Identify which cell holds the provided text, then report its (X, Y) central coordinate. 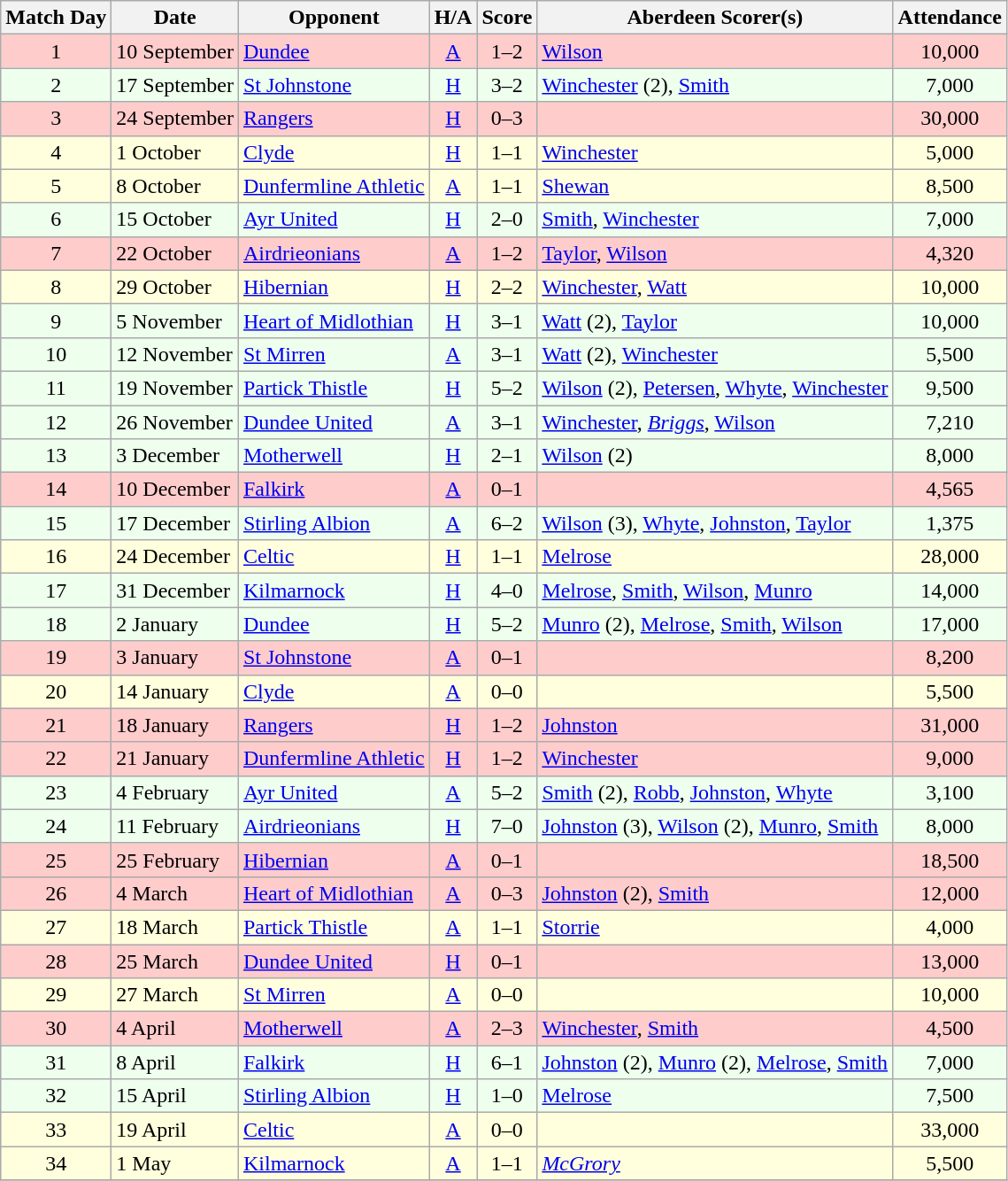
33,000 (950, 1130)
Smith (2), Robb, Johnston, Whyte (715, 792)
Storrie (715, 927)
24 September (175, 119)
2–3 (507, 1029)
18 January (175, 725)
13 (57, 456)
6 (57, 220)
27 March (175, 995)
4 February (175, 792)
21 January (175, 759)
11 February (175, 826)
1,375 (950, 523)
29 October (175, 287)
8 (57, 287)
3 December (175, 456)
30 (57, 1029)
Taylor, Wilson (715, 253)
10 December (175, 490)
H/A (453, 18)
Johnston (2), Munro (2), Melrose, Smith (715, 1062)
5,000 (950, 152)
Wilson (3), Whyte, Johnston, Taylor (715, 523)
17 December (175, 523)
Winchester (2), Smith (715, 85)
Wilson (2) (715, 456)
Winchester, Watt (715, 287)
16 (57, 557)
4 March (175, 893)
26 (57, 893)
28 (57, 961)
11 (57, 388)
8 April (175, 1062)
Munro (2), Melrose, Smith, Wilson (715, 624)
17 September (175, 85)
31,000 (950, 725)
34 (57, 1163)
18 March (175, 927)
Attendance (950, 18)
31 (57, 1062)
Wilson (2), Petersen, Whyte, Winchester (715, 388)
5 November (175, 320)
14 January (175, 691)
9 (57, 320)
4,500 (950, 1029)
15 April (175, 1096)
Watt (2), Winchester (715, 354)
5 (57, 186)
32 (57, 1096)
25 (57, 860)
24 (57, 826)
4,565 (950, 490)
2–2 (507, 287)
6–1 (507, 1062)
14 (57, 490)
18 (57, 624)
9,000 (950, 759)
3,100 (950, 792)
Watt (2), Taylor (715, 320)
27 (57, 927)
33 (57, 1130)
19 November (175, 388)
17,000 (950, 624)
12 November (175, 354)
3 (57, 119)
4–0 (507, 590)
24 December (175, 557)
17 (57, 590)
1–0 (507, 1096)
Date (175, 18)
7,210 (950, 422)
30,000 (950, 119)
Johnston (2), Smith (715, 893)
McGrory (715, 1163)
14,000 (950, 590)
4 April (175, 1029)
31 December (175, 590)
7,500 (950, 1096)
12 (57, 422)
9,500 (950, 388)
Wilson (715, 51)
Melrose, Smith, Wilson, Munro (715, 590)
1 (57, 51)
12,000 (950, 893)
Shewan (715, 186)
28,000 (950, 557)
22 October (175, 253)
Opponent (334, 18)
4 (57, 152)
8,500 (950, 186)
Aberdeen Scorer(s) (715, 18)
26 November (175, 422)
Winchester, Briggs, Wilson (715, 422)
10 September (175, 51)
22 (57, 759)
Match Day (57, 18)
19 (57, 658)
25 March (175, 961)
29 (57, 995)
23 (57, 792)
2–1 (507, 456)
13,000 (950, 961)
4,320 (950, 253)
7–0 (507, 826)
19 April (175, 1130)
2 January (175, 624)
1 October (175, 152)
Johnston (715, 725)
21 (57, 725)
Smith, Winchester (715, 220)
8 October (175, 186)
1 May (175, 1163)
Johnston (3), Wilson (2), Munro, Smith (715, 826)
2–0 (507, 220)
15 (57, 523)
7 (57, 253)
10 (57, 354)
6–2 (507, 523)
Score (507, 18)
15 October (175, 220)
8,200 (950, 658)
4,000 (950, 927)
3–2 (507, 85)
2 (57, 85)
Winchester, Smith (715, 1029)
25 February (175, 860)
18,500 (950, 860)
3 January (175, 658)
20 (57, 691)
